Provide the (x, y) coordinate of the cell's center where the given text is located.  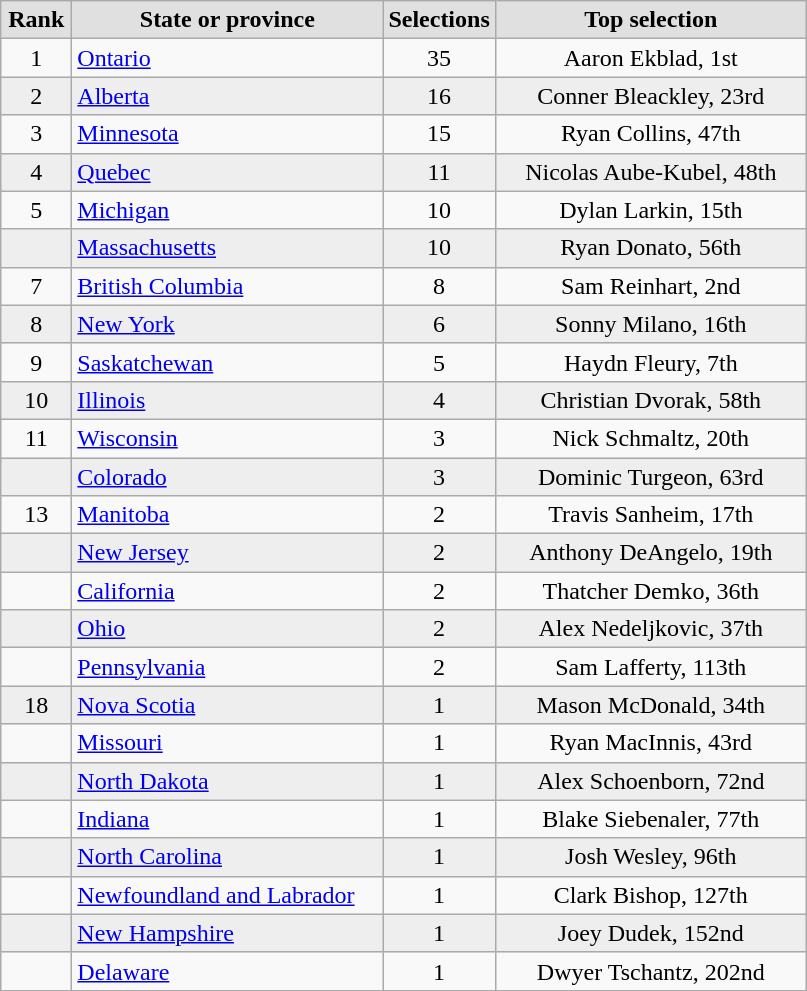
Sonny Milano, 16th (650, 324)
New Jersey (228, 553)
Alex Nedeljkovic, 37th (650, 629)
State or province (228, 20)
Manitoba (228, 515)
9 (36, 362)
Ryan MacInnis, 43rd (650, 743)
Alberta (228, 96)
Mason McDonald, 34th (650, 705)
Ontario (228, 58)
Pennsylvania (228, 667)
Travis Sanheim, 17th (650, 515)
Dwyer Tschantz, 202nd (650, 971)
North Carolina (228, 857)
Haydn Fleury, 7th (650, 362)
Nick Schmaltz, 20th (650, 438)
6 (439, 324)
15 (439, 134)
Quebec (228, 172)
Sam Lafferty, 113th (650, 667)
Sam Reinhart, 2nd (650, 286)
Colorado (228, 477)
Illinois (228, 400)
Nicolas Aube-Kubel, 48th (650, 172)
18 (36, 705)
British Columbia (228, 286)
Ohio (228, 629)
Top selection (650, 20)
16 (439, 96)
Newfoundland and Labrador (228, 895)
Nova Scotia (228, 705)
Missouri (228, 743)
Dylan Larkin, 15th (650, 210)
Dominic Turgeon, 63rd (650, 477)
Clark Bishop, 127th (650, 895)
7 (36, 286)
Minnesota (228, 134)
Indiana (228, 819)
Delaware (228, 971)
Joey Dudek, 152nd (650, 933)
35 (439, 58)
Ryan Donato, 56th (650, 248)
Christian Dvorak, 58th (650, 400)
Rank (36, 20)
Aaron Ekblad, 1st (650, 58)
13 (36, 515)
Anthony DeAngelo, 19th (650, 553)
Wisconsin (228, 438)
California (228, 591)
Josh Wesley, 96th (650, 857)
Thatcher Demko, 36th (650, 591)
Alex Schoenborn, 72nd (650, 781)
New Hampshire (228, 933)
Blake Siebenaler, 77th (650, 819)
Conner Bleackley, 23rd (650, 96)
Ryan Collins, 47th (650, 134)
Selections (439, 20)
North Dakota (228, 781)
Massachusetts (228, 248)
Michigan (228, 210)
Saskatchewan (228, 362)
New York (228, 324)
